Detect which cell encompasses the target text, then output its (X, Y) center coordinate. 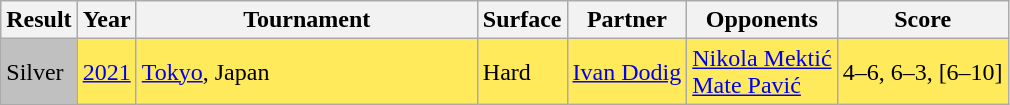
Result (39, 20)
Score (922, 20)
4–6, 6–3, [6–10] (922, 72)
Partner (627, 20)
Silver (39, 72)
Ivan Dodig (627, 72)
Year (106, 20)
Hard (522, 72)
Tournament (306, 20)
Opponents (762, 20)
Tokyo, Japan (306, 72)
Nikola Mektić Mate Pavić (762, 72)
Surface (522, 20)
2021 (106, 72)
